Find where the given text appears and provide that cell's center as (x, y) coordinate. 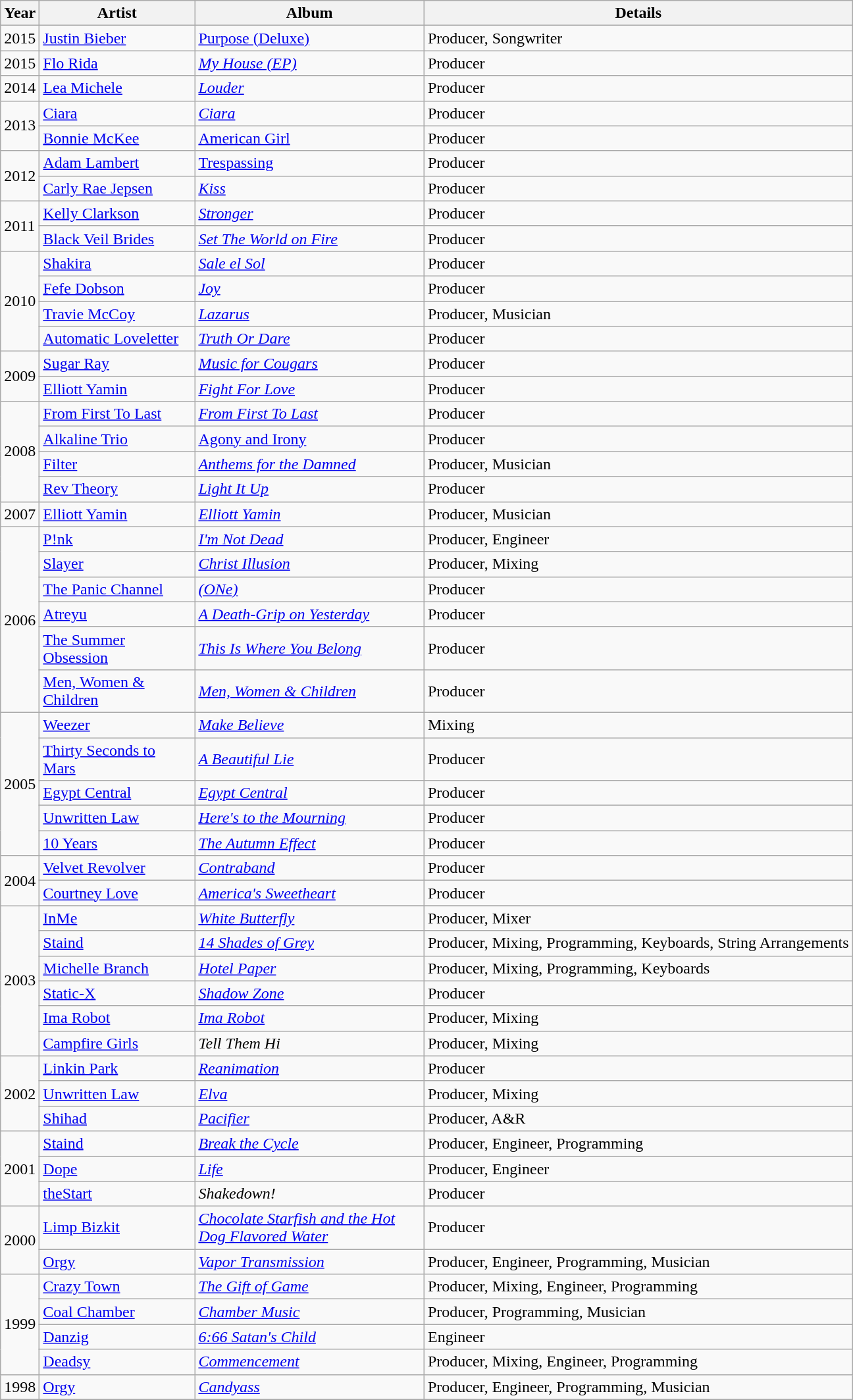
Purpose (Deluxe) (309, 38)
6:66 Satan's Child (309, 1337)
2003 (20, 981)
Make Believe (309, 725)
Candyass (309, 1387)
Producer, Engineer, Programming (638, 1143)
Elva (309, 1093)
Adam Lambert (117, 163)
My House (EP) (309, 63)
Limp Bizkit (117, 1228)
2004 (20, 881)
Travie McCoy (117, 314)
Deadsy (117, 1362)
Album (309, 13)
Thirty Seconds to Mars (117, 758)
2013 (20, 126)
14 Shades of Grey (309, 943)
Fight For Love (309, 389)
Stronger (309, 213)
Producer, Programming, Musician (638, 1312)
American Girl (309, 138)
Justin Bieber (117, 38)
Velvet Revolver (117, 868)
Flo Rida (117, 63)
2008 (20, 452)
Commencement (309, 1362)
Tell Them Hi (309, 1043)
Producer, A&R (638, 1118)
Trespassing (309, 163)
2009 (20, 376)
Chamber Music (309, 1312)
2010 (20, 301)
Pacifier (309, 1118)
A Death-Grip on Yesterday (309, 614)
The Panic Channel (117, 589)
Kelly Clarkson (117, 213)
2014 (20, 88)
Reanimation (309, 1068)
Filter (117, 464)
2012 (20, 176)
Lea Michele (117, 88)
Louder (309, 88)
Sugar Ray (117, 364)
2007 (20, 514)
Vapor Transmission (309, 1262)
Agony and Irony (309, 439)
2011 (20, 226)
Contraband (309, 868)
Alkaline Trio (117, 439)
Danzig (117, 1337)
Weezer (117, 725)
Mixing (638, 725)
theStart (117, 1194)
Engineer (638, 1337)
White Butterfly (309, 918)
A Beautiful Lie (309, 758)
2001 (20, 1168)
(ONe) (309, 589)
Rev Theory (117, 489)
Producer, Mixer (638, 918)
Light It Up (309, 489)
Producer, Mixing, Programming, Keyboards (638, 968)
Automatic Loveletter (117, 339)
1999 (20, 1324)
10 Years (117, 843)
The Summer Obsession (117, 648)
Set The World on Fire (309, 238)
Christ Illusion (309, 564)
Atreyu (117, 614)
Sale el Sol (309, 263)
Fefe Dobson (117, 288)
Static-X (117, 993)
InMe (117, 918)
Anthems for the Damned (309, 464)
Linkin Park (117, 1068)
Break the Cycle (309, 1143)
Life (309, 1168)
2002 (20, 1093)
Music for Cougars (309, 364)
I'm Not Dead (309, 539)
Joy (309, 288)
Kiss (309, 188)
The Autumn Effect (309, 843)
Shihad (117, 1118)
2005 (20, 783)
Michelle Branch (117, 968)
Coal Chamber (117, 1312)
Shakira (117, 263)
P!nk (117, 539)
Year (20, 13)
Shakedown! (309, 1194)
Producer, Mixing, Programming, Keyboards, String Arrangements (638, 943)
Courtney Love (117, 893)
Artist (117, 13)
Details (638, 13)
America's Sweetheart (309, 893)
Dope (117, 1168)
Campfire Girls (117, 1043)
Here's to the Mourning (309, 818)
Black Veil Brides (117, 238)
Lazarus (309, 314)
This Is Where You Belong (309, 648)
2006 (20, 619)
Chocolate Starfish and the Hot Dog Flavored Water (309, 1228)
Crazy Town (117, 1287)
Bonnie McKee (117, 138)
The Gift of Game (309, 1287)
1998 (20, 1387)
Carly Rae Jepsen (117, 188)
Hotel Paper (309, 968)
Slayer (117, 564)
Shadow Zone (309, 993)
Producer, Songwriter (638, 38)
2000 (20, 1240)
Truth Or Dare (309, 339)
